Identify which cell holds the provided text, then report its [x, y] central coordinate. 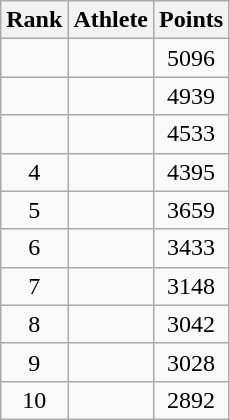
9 [34, 362]
4395 [192, 172]
3659 [192, 210]
3433 [192, 248]
4 [34, 172]
4533 [192, 134]
8 [34, 324]
Rank [34, 20]
3148 [192, 286]
3042 [192, 324]
2892 [192, 400]
5096 [192, 58]
Athlete [111, 20]
4939 [192, 96]
7 [34, 286]
10 [34, 400]
Points [192, 20]
3028 [192, 362]
6 [34, 248]
5 [34, 210]
